For the text-containing cell, return its midpoint in [x, y] coordinate format. 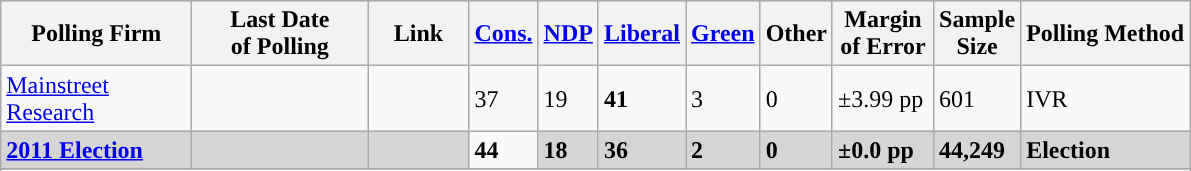
3 [724, 98]
SampleSize [978, 34]
601 [978, 98]
2 [724, 150]
Link [418, 34]
37 [504, 98]
Mainstreet Research [96, 98]
Green [724, 34]
Election [1106, 150]
±3.99 pp [882, 98]
36 [642, 150]
Liberal [642, 34]
Marginof Error [882, 34]
Polling Method [1106, 34]
Cons. [504, 34]
NDP [568, 34]
±0.0 pp [882, 150]
44 [504, 150]
Polling Firm [96, 34]
Last Dateof Polling [280, 34]
19 [568, 98]
18 [568, 150]
IVR [1106, 98]
44,249 [978, 150]
41 [642, 98]
Other [796, 34]
2011 Election [96, 150]
